Identify which cell holds the provided text, then report its [x, y] central coordinate. 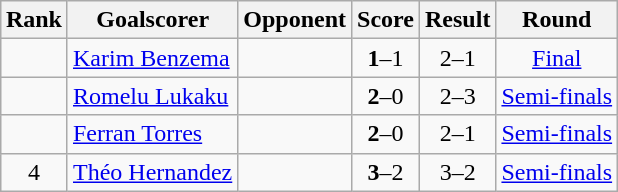
Théo Hernandez [152, 172]
Ferran Torres [152, 134]
4 [34, 172]
Rank [34, 20]
Romelu Lukaku [152, 96]
Score [386, 20]
Goalscorer [152, 20]
Final [557, 58]
Round [557, 20]
Opponent [295, 20]
Result [458, 20]
Karim Benzema [152, 58]
2–3 [458, 96]
1–1 [386, 58]
